Return [x, y] of the center of cell containing provided text 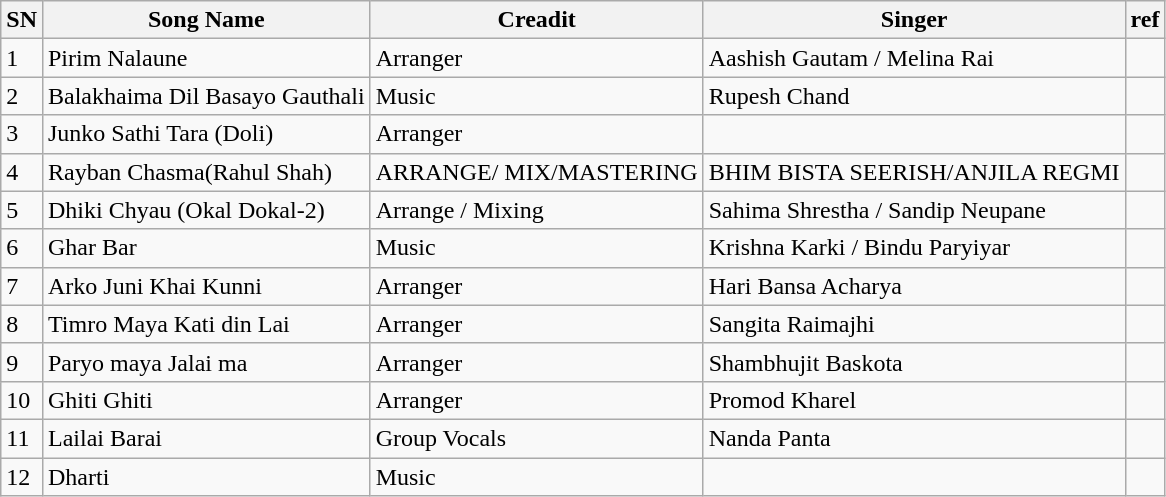
Arko Juni Khai Kunni [206, 286]
Song Name [206, 20]
8 [22, 324]
ARRANGE/ MIX/MASTERING [536, 172]
Sahima Shrestha / Sandip Neupane [914, 210]
7 [22, 286]
Aashish Gautam / Melina Rai [914, 58]
4 [22, 172]
Hari Bansa Acharya [914, 286]
Rupesh Chand [914, 96]
Dhiki Chyau (Okal Dokal-2) [206, 210]
1 [22, 58]
Group Vocals [536, 438]
Nanda Panta [914, 438]
2 [22, 96]
Shambhujit Baskota [914, 362]
Lailai Barai [206, 438]
Singer [914, 20]
Promod Kharel [914, 400]
Junko Sathi Tara (Doli) [206, 134]
SN [22, 20]
5 [22, 210]
6 [22, 248]
Arrange / Mixing [536, 210]
Dharti [206, 477]
3 [22, 134]
Creadit [536, 20]
Paryo maya Jalai ma [206, 362]
11 [22, 438]
Ghar Bar [206, 248]
BHIM BISTA SEERISH/ANJILA REGMI [914, 172]
Ghiti Ghiti [206, 400]
Balakhaima Dil Basayo Gauthali [206, 96]
Krishna Karki / Bindu Paryiyar [914, 248]
Sangita Raimajhi [914, 324]
10 [22, 400]
Timro Maya Kati din Lai [206, 324]
ref [1145, 20]
9 [22, 362]
12 [22, 477]
Rayban Chasma(Rahul Shah) [206, 172]
Pirim Nalaune [206, 58]
